Return the (x, y) coordinate for the center point of the cell that contains the specified text.  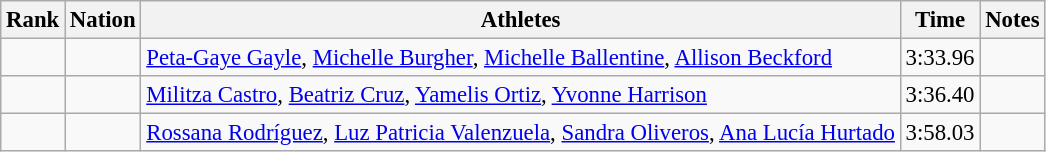
Time (940, 20)
3:36.40 (940, 95)
Rossana Rodríguez, Luz Patricia Valenzuela, Sandra Oliveros, Ana Lucía Hurtado (520, 133)
Notes (1012, 20)
3:58.03 (940, 133)
Militza Castro, Beatriz Cruz, Yamelis Ortiz, Yvonne Harrison (520, 95)
3:33.96 (940, 58)
Nation (103, 20)
Athletes (520, 20)
Peta-Gaye Gayle, Michelle Burgher, Michelle Ballentine, Allison Beckford (520, 58)
Rank (33, 20)
